Determine the [X, Y] coordinate at the center of the cell enclosing the given text.  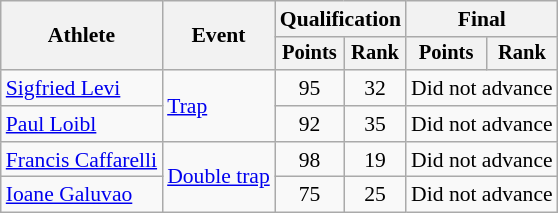
Final [482, 19]
19 [375, 160]
Francis Caffarelli [82, 160]
Paul Loibl [82, 124]
Sigfried Levi [82, 88]
32 [375, 88]
75 [310, 195]
25 [375, 195]
Double trap [218, 178]
Athlete [82, 36]
98 [310, 160]
35 [375, 124]
92 [310, 124]
Qualification [340, 19]
95 [310, 88]
Event [218, 36]
Ioane Galuvao [82, 195]
Trap [218, 106]
